Extract the [X, Y] coordinate from the center of the cell holding the provided text.  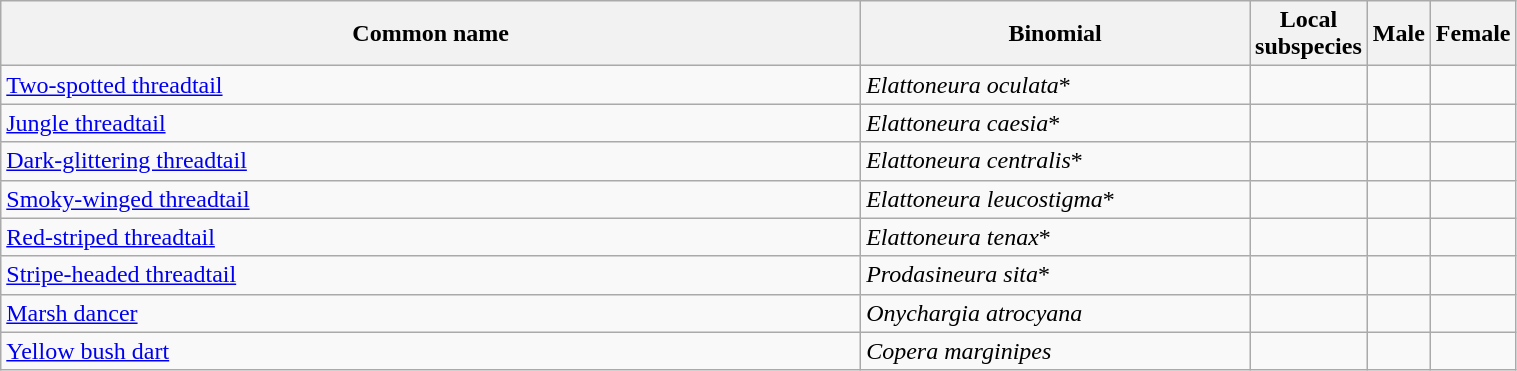
Dark-glittering threadtail [431, 161]
Elattoneura leucostigma* [1056, 199]
Yellow bush dart [431, 351]
Jungle threadtail [431, 123]
Elattoneura oculata* [1056, 85]
Marsh dancer [431, 313]
Female [1473, 34]
Smoky-winged threadtail [431, 199]
Onychargia atrocyana [1056, 313]
Local subspecies [1309, 34]
Red-striped threadtail [431, 237]
Male [1398, 34]
Binomial [1056, 34]
Stripe-headed threadtail [431, 275]
Prodasineura sita* [1056, 275]
Copera marginipes [1056, 351]
Common name [431, 34]
Elattoneura centralis* [1056, 161]
Two-spotted threadtail [431, 85]
Elattoneura caesia* [1056, 123]
Elattoneura tenax* [1056, 237]
